Locate the cell with the specified text and output its [x, y] center coordinate. 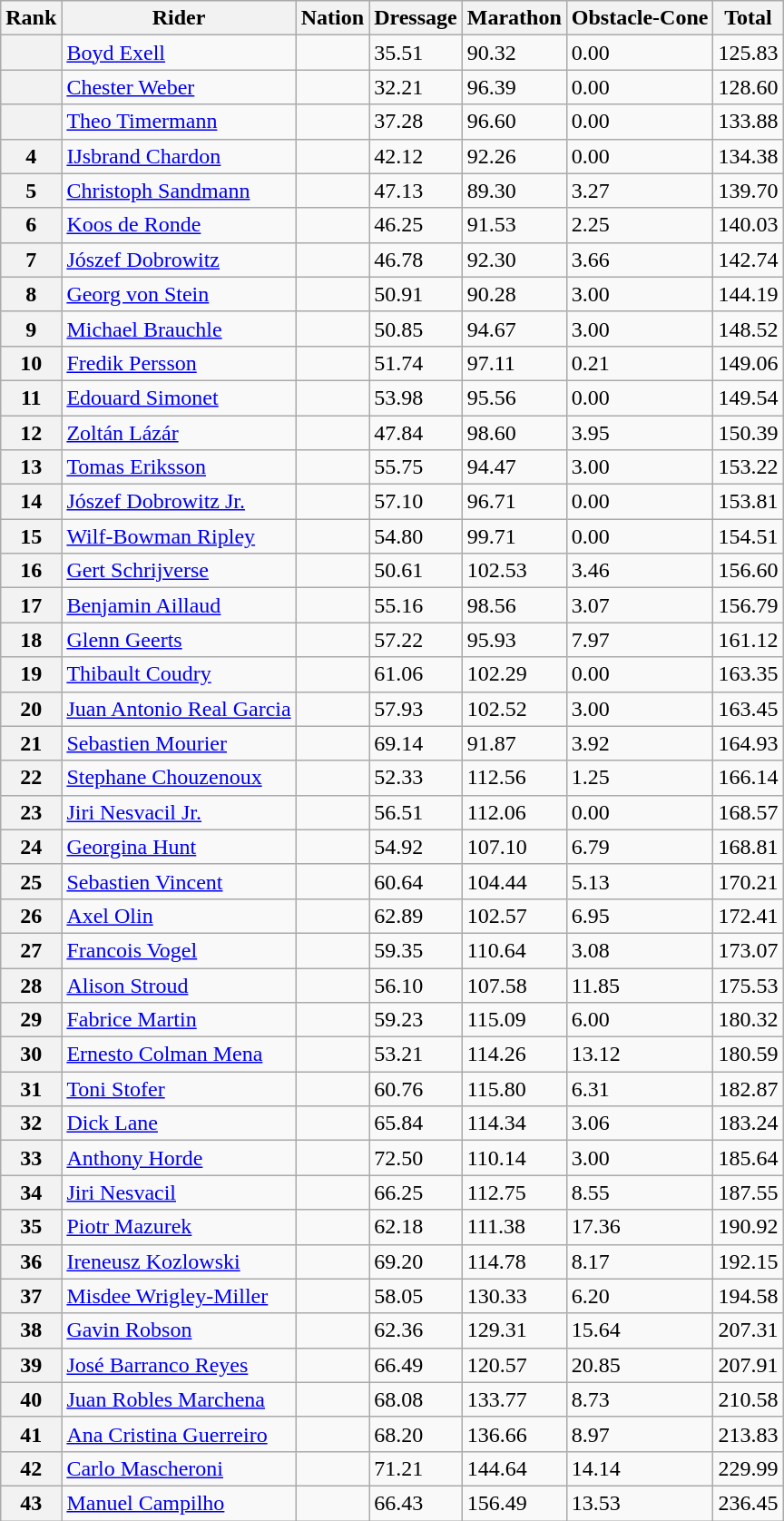
210.58 [748, 1399]
172.41 [748, 916]
Francois Vogel [179, 950]
Boyd Exell [179, 53]
Jószef Dobrowitz Jr. [179, 502]
Carlo Mascheroni [179, 1468]
32 [31, 1124]
173.07 [748, 950]
43 [31, 1503]
166.14 [748, 778]
46.25 [416, 225]
66.43 [416, 1503]
95.93 [514, 640]
182.87 [748, 1089]
180.32 [748, 1020]
6.00 [640, 1020]
3.46 [640, 571]
Gavin Robson [179, 1330]
16 [31, 571]
112.75 [514, 1192]
Zoltán Lázár [179, 433]
62.89 [416, 916]
90.32 [514, 53]
0.21 [640, 363]
Marathon [514, 18]
Obstacle-Cone [640, 18]
150.39 [748, 433]
6 [31, 225]
115.09 [514, 1020]
3.08 [640, 950]
140.03 [748, 225]
Manuel Campilho [179, 1503]
Juan Robles Marchena [179, 1399]
53.21 [416, 1055]
35.51 [416, 53]
61.06 [416, 674]
Chester Weber [179, 87]
190.92 [748, 1227]
194.58 [748, 1296]
2.25 [640, 225]
154.51 [748, 536]
21 [31, 743]
96.71 [514, 502]
20 [31, 709]
5 [31, 191]
3.92 [640, 743]
54.80 [416, 536]
175.53 [748, 985]
8.17 [640, 1261]
Alison Stroud [179, 985]
9 [31, 329]
12 [31, 433]
Wilf-Bowman Ripley [179, 536]
Juan Antonio Real Garcia [179, 709]
6.31 [640, 1089]
14.14 [640, 1468]
Sebastien Mourier [179, 743]
13 [31, 467]
69.20 [416, 1261]
52.33 [416, 778]
153.81 [748, 502]
IJsbrand Chardon [179, 156]
96.39 [514, 87]
22 [31, 778]
15 [31, 536]
3.06 [640, 1124]
134.38 [748, 156]
8.97 [640, 1434]
68.20 [416, 1434]
207.31 [748, 1330]
11 [31, 397]
129.31 [514, 1330]
98.60 [514, 433]
66.25 [416, 1192]
Benjamin Aillaud [179, 605]
133.88 [748, 122]
10 [31, 363]
38 [31, 1330]
107.10 [514, 847]
3.27 [640, 191]
Edouard Simonet [179, 397]
8.73 [640, 1399]
89.30 [514, 191]
90.28 [514, 294]
65.84 [416, 1124]
71.21 [416, 1468]
37 [31, 1296]
54.92 [416, 847]
7 [31, 260]
Fabrice Martin [179, 1020]
31 [31, 1089]
Glenn Geerts [179, 640]
114.78 [514, 1261]
55.16 [416, 605]
Nation [332, 18]
94.47 [514, 467]
26 [31, 916]
59.35 [416, 950]
José Barranco Reyes [179, 1365]
161.12 [748, 640]
229.99 [748, 1468]
47.13 [416, 191]
41 [31, 1434]
185.64 [748, 1158]
112.06 [514, 812]
19 [31, 674]
Misdee Wrigley-Miller [179, 1296]
42 [31, 1468]
139.70 [748, 191]
Georgina Hunt [179, 847]
66.49 [416, 1365]
Jószef Dobrowitz [179, 260]
37.28 [416, 122]
34 [31, 1192]
Ireneusz Kozlowski [179, 1261]
62.36 [416, 1330]
130.33 [514, 1296]
51.74 [416, 363]
23 [31, 812]
Dressage [416, 18]
102.52 [514, 709]
17.36 [640, 1227]
Christoph Sandmann [179, 191]
207.91 [748, 1365]
11.85 [640, 985]
144.64 [514, 1468]
30 [31, 1055]
115.80 [514, 1089]
42.12 [416, 156]
187.55 [748, 1192]
Jiri Nesvacil Jr. [179, 812]
4 [31, 156]
47.84 [416, 433]
110.64 [514, 950]
57.93 [416, 709]
62.18 [416, 1227]
57.10 [416, 502]
40 [31, 1399]
3.07 [640, 605]
102.53 [514, 571]
98.56 [514, 605]
20.85 [640, 1365]
28 [31, 985]
50.61 [416, 571]
110.14 [514, 1158]
168.57 [748, 812]
7.97 [640, 640]
24 [31, 847]
13.53 [640, 1503]
8 [31, 294]
Total [748, 18]
Stephane Chouzenoux [179, 778]
6.95 [640, 916]
Toni Stofer [179, 1089]
164.93 [748, 743]
Dick Lane [179, 1124]
32.21 [416, 87]
92.26 [514, 156]
59.23 [416, 1020]
53.98 [416, 397]
Piotr Mazurek [179, 1227]
156.49 [514, 1503]
35 [31, 1227]
Rider [179, 18]
29 [31, 1020]
102.29 [514, 674]
57.22 [416, 640]
Theo Timermann [179, 122]
168.81 [748, 847]
6.79 [640, 847]
56.51 [416, 812]
128.60 [748, 87]
8.55 [640, 1192]
94.67 [514, 329]
56.10 [416, 985]
102.57 [514, 916]
149.54 [748, 397]
60.76 [416, 1089]
50.85 [416, 329]
99.71 [514, 536]
Gert Schrijverse [179, 571]
13.12 [640, 1055]
60.64 [416, 881]
27 [31, 950]
149.06 [748, 363]
14 [31, 502]
39 [31, 1365]
163.45 [748, 709]
112.56 [514, 778]
33 [31, 1158]
236.45 [748, 1503]
114.34 [514, 1124]
Anthony Horde [179, 1158]
114.26 [514, 1055]
17 [31, 605]
91.87 [514, 743]
213.83 [748, 1434]
Rank [31, 18]
6.20 [640, 1296]
180.59 [748, 1055]
Ana Cristina Guerreiro [179, 1434]
92.30 [514, 260]
72.50 [416, 1158]
107.58 [514, 985]
18 [31, 640]
Fredik Persson [179, 363]
Michael Brauchle [179, 329]
1.25 [640, 778]
5.13 [640, 881]
170.21 [748, 881]
95.56 [514, 397]
50.91 [416, 294]
144.19 [748, 294]
46.78 [416, 260]
Axel Olin [179, 916]
68.08 [416, 1399]
Jiri Nesvacil [179, 1192]
91.53 [514, 225]
Georg von Stein [179, 294]
15.64 [640, 1330]
3.66 [640, 260]
69.14 [416, 743]
156.79 [748, 605]
148.52 [748, 329]
163.35 [748, 674]
142.74 [748, 260]
Koos de Ronde [179, 225]
125.83 [748, 53]
183.24 [748, 1124]
153.22 [748, 467]
96.60 [514, 122]
25 [31, 881]
Tomas Eriksson [179, 467]
Sebastien Vincent [179, 881]
111.38 [514, 1227]
97.11 [514, 363]
36 [31, 1261]
120.57 [514, 1365]
Ernesto Colman Mena [179, 1055]
3.95 [640, 433]
55.75 [416, 467]
133.77 [514, 1399]
156.60 [748, 571]
192.15 [748, 1261]
Thibault Coudry [179, 674]
104.44 [514, 881]
136.66 [514, 1434]
58.05 [416, 1296]
